Scan for the cell matching the given text and deliver its [x, y] coordinate at center. 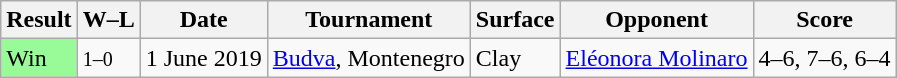
4–6, 7–6, 6–4 [824, 58]
Score [824, 20]
W–L [108, 20]
Opponent [656, 20]
Surface [515, 20]
Tournament [368, 20]
Clay [515, 58]
Budva, Montenegro [368, 58]
1 June 2019 [204, 58]
Eléonora Molinaro [656, 58]
1–0 [108, 58]
Win [39, 58]
Result [39, 20]
Date [204, 20]
